Return (x, y) of the center of cell containing provided text 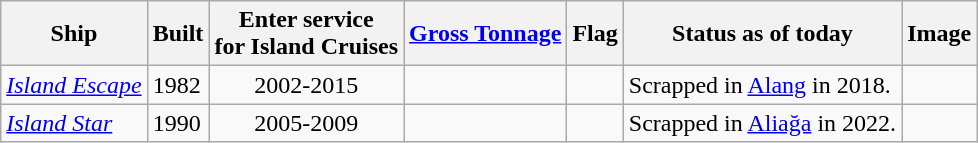
Scrapped in Aliağa in 2022. (762, 123)
2002-2015 (306, 85)
Island Escape (74, 85)
1990 (178, 123)
Image (940, 34)
Ship (74, 34)
Scrapped in Alang in 2018. (762, 85)
Status as of today (762, 34)
Island Star (74, 123)
Gross Tonnage (486, 34)
1982 (178, 85)
Flag (595, 34)
Enter servicefor Island Cruises (306, 34)
Built (178, 34)
2005-2009 (306, 123)
